Return the [X, Y] coordinate for the center point of the cell that contains the specified text.  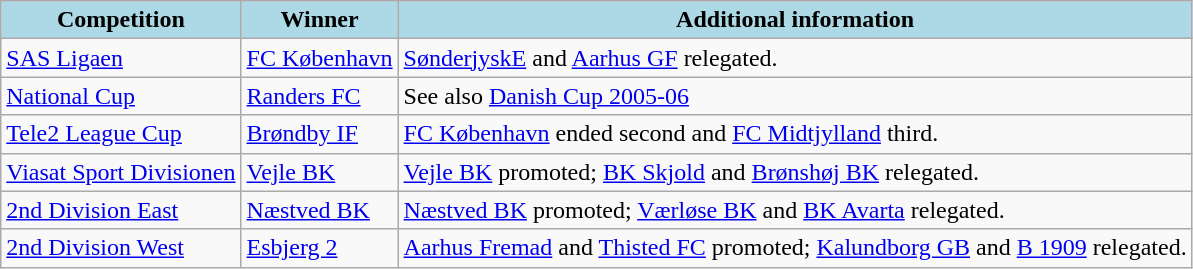
Viasat Sport Divisionen [121, 172]
Vejle BK promoted; BK Skjold and Brønshøj BK relegated. [795, 172]
2nd Division East [121, 210]
National Cup [121, 96]
Næstved BK [320, 210]
Randers FC [320, 96]
Brøndby IF [320, 134]
Competition [121, 20]
Winner [320, 20]
FC København [320, 58]
Aarhus Fremad and Thisted FC promoted; Kalundborg GB and B 1909 relegated. [795, 248]
See also Danish Cup 2005-06 [795, 96]
SAS Ligaen [121, 58]
Vejle BK [320, 172]
Esbjerg 2 [320, 248]
Næstved BK promoted; Værløse BK and BK Avarta relegated. [795, 210]
Tele2 League Cup [121, 134]
FC København ended second and FC Midtjylland third. [795, 134]
2nd Division West [121, 248]
Additional information [795, 20]
SønderjyskE and Aarhus GF relegated. [795, 58]
